Identify which cell holds the provided text, then report its (X, Y) central coordinate. 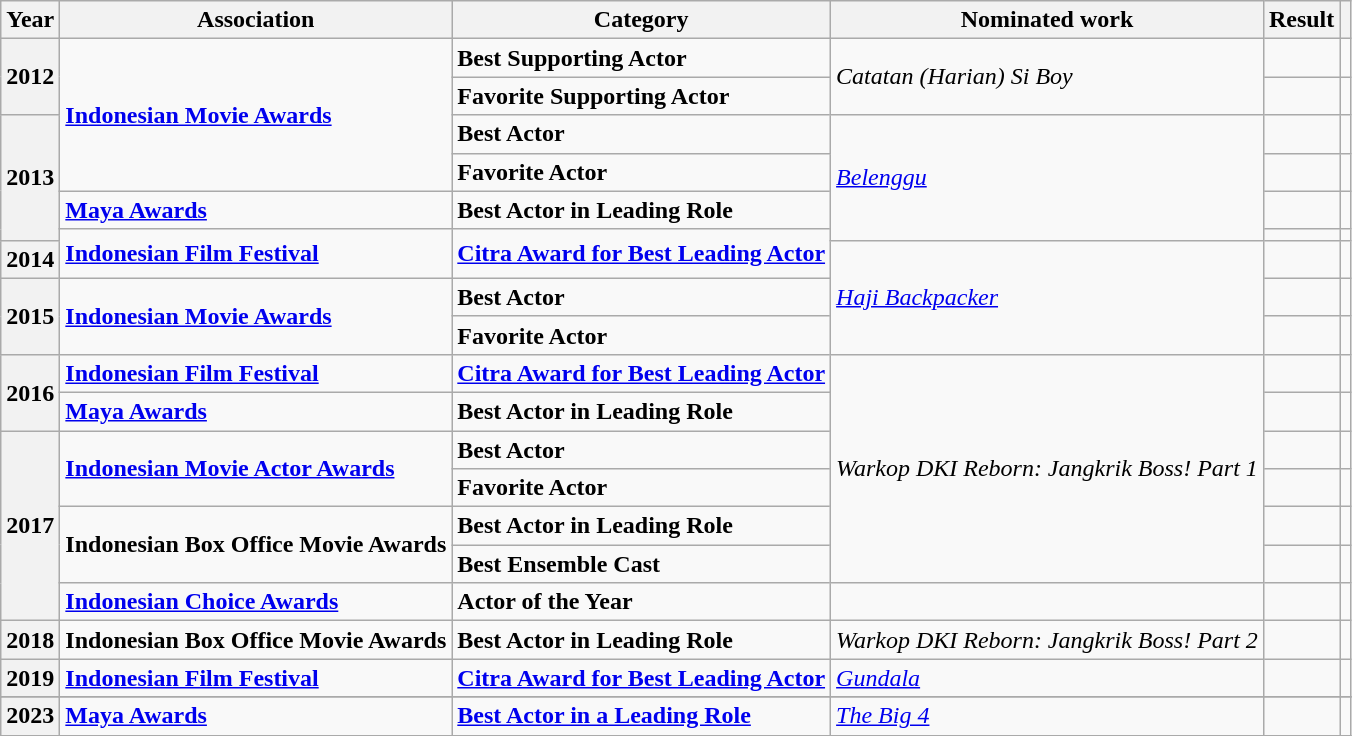
Nominated work (1048, 20)
2012 (30, 77)
The Big 4 (1048, 716)
Result (1301, 20)
Warkop DKI Reborn: Jangkrik Boss! Part 2 (1048, 640)
Association (256, 20)
2019 (30, 678)
Belenggu (1048, 178)
Best Supporting Actor (642, 58)
Warkop DKI Reborn: Jangkrik Boss! Part 1 (1048, 468)
2013 (30, 178)
Category (642, 20)
2014 (30, 259)
Gundala (1048, 678)
2016 (30, 392)
Best Actor in a Leading Role (642, 716)
Indonesian Movie Actor Awards (256, 468)
Best Ensemble Cast (642, 564)
Year (30, 20)
2018 (30, 640)
Actor of the Year (642, 602)
2015 (30, 316)
2023 (30, 716)
Haji Backpacker (1048, 297)
Indonesian Choice Awards (256, 602)
2017 (30, 525)
Favorite Supporting Actor (642, 96)
Catatan (Harian) Si Boy (1048, 77)
